Return [x, y] of the center of cell containing provided text 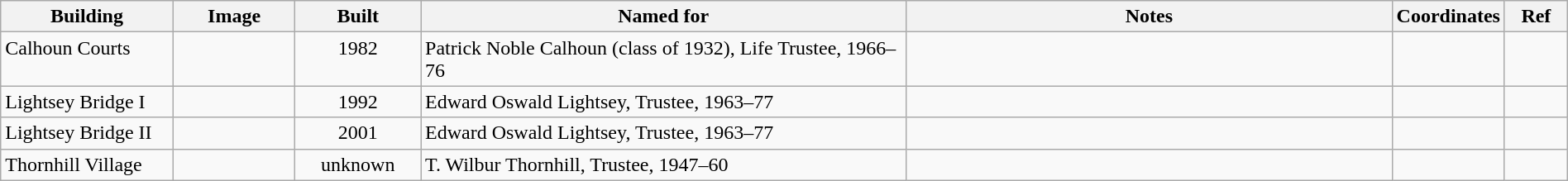
Ref [1536, 17]
Lightsey Bridge I [87, 102]
Built [358, 17]
Lightsey Bridge II [87, 133]
1992 [358, 102]
Patrick Noble Calhoun (class of 1932), Life Trustee, 1966–76 [663, 60]
Named for [663, 17]
1982 [358, 60]
Calhoun Courts [87, 60]
2001 [358, 133]
Thornhill Village [87, 164]
Image [234, 17]
Coordinates [1448, 17]
unknown [358, 164]
T. Wilbur Thornhill, Trustee, 1947–60 [663, 164]
Notes [1150, 17]
Building [87, 17]
